Provide the (x, y) coordinate of the cell's center where the given text is located.  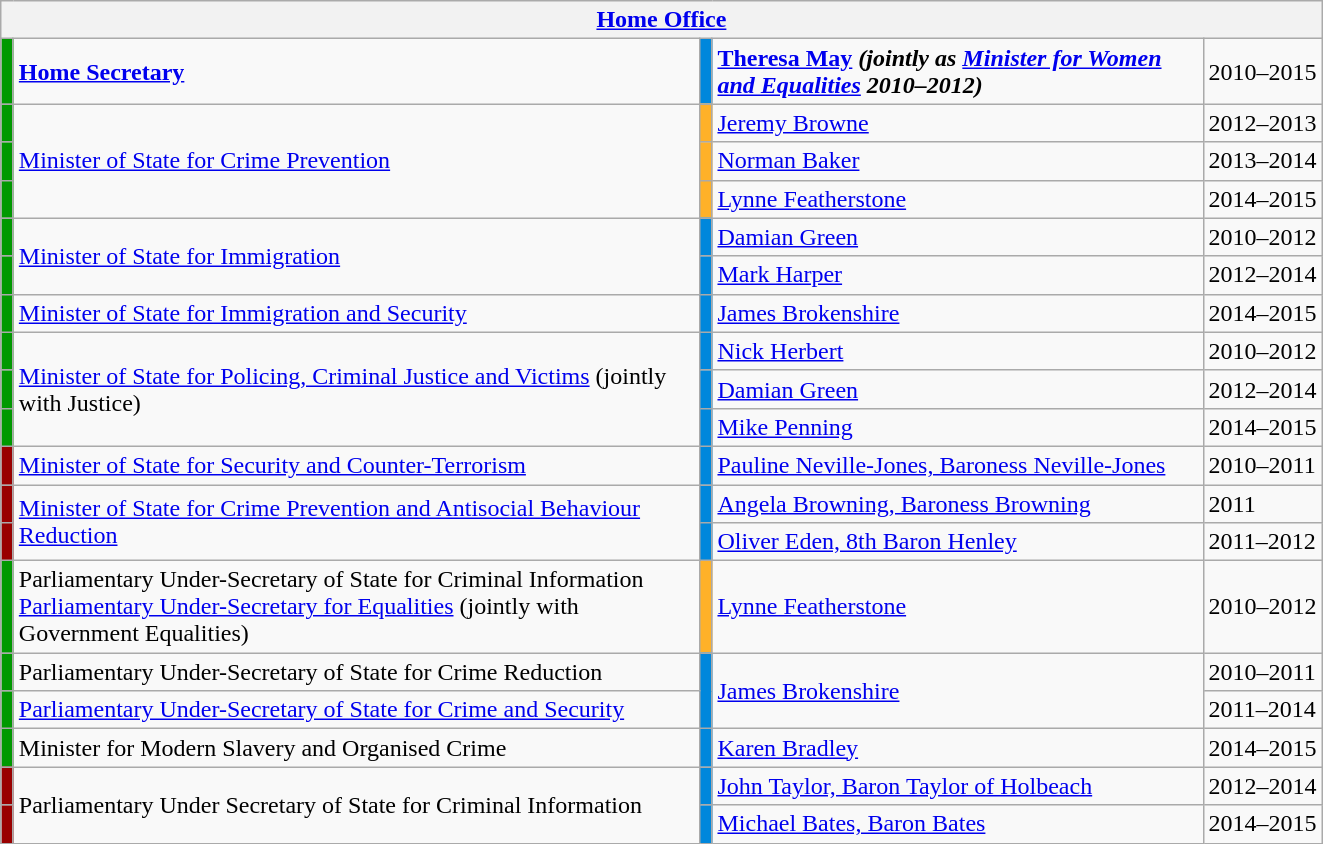
Minister of State for Crime Prevention and Antisocial Behaviour Reduction (356, 522)
Home Secretary (356, 72)
2011 (1262, 503)
Jeremy Browne (958, 123)
Pauline Neville-Jones, Baroness Neville-Jones (958, 465)
Minister of State for Policing, Criminal Justice and Victims (jointly with Justice) (356, 389)
Minister of State for Security and Counter-Terrorism (356, 465)
Theresa May (jointly as Minister for Women and Equalities 2010–2012) (958, 72)
2011–2014 (1262, 710)
Parliamentary Under Secretary of State for Criminal Information (356, 805)
Home Office (662, 20)
Minister of State for Immigration and Security (356, 313)
2013–2014 (1262, 161)
Norman Baker (958, 161)
Minister of State for Crime Prevention (356, 161)
2012–2013 (1262, 123)
Minister for Modern Slavery and Organised Crime (356, 748)
Nick Herbert (958, 351)
2010–2015 (1262, 72)
Karen Bradley (958, 748)
Parliamentary Under-Secretary of State for Criminal Information Parliamentary Under-Secretary for Equalities (jointly with Government Equalities) (356, 607)
2011–2012 (1262, 542)
Parliamentary Under-Secretary of State for Crime and Security (356, 710)
Oliver Eden, 8th Baron Henley (958, 542)
Angela Browning, Baroness Browning (958, 503)
Mark Harper (958, 275)
John Taylor, Baron Taylor of Holbeach (958, 786)
Minister of State for Immigration (356, 256)
Mike Penning (958, 427)
Michael Bates, Baron Bates (958, 824)
Parliamentary Under-Secretary of State for Crime Reduction (356, 672)
